Output the (x, y) coordinate of the center of the cell containing the given text.  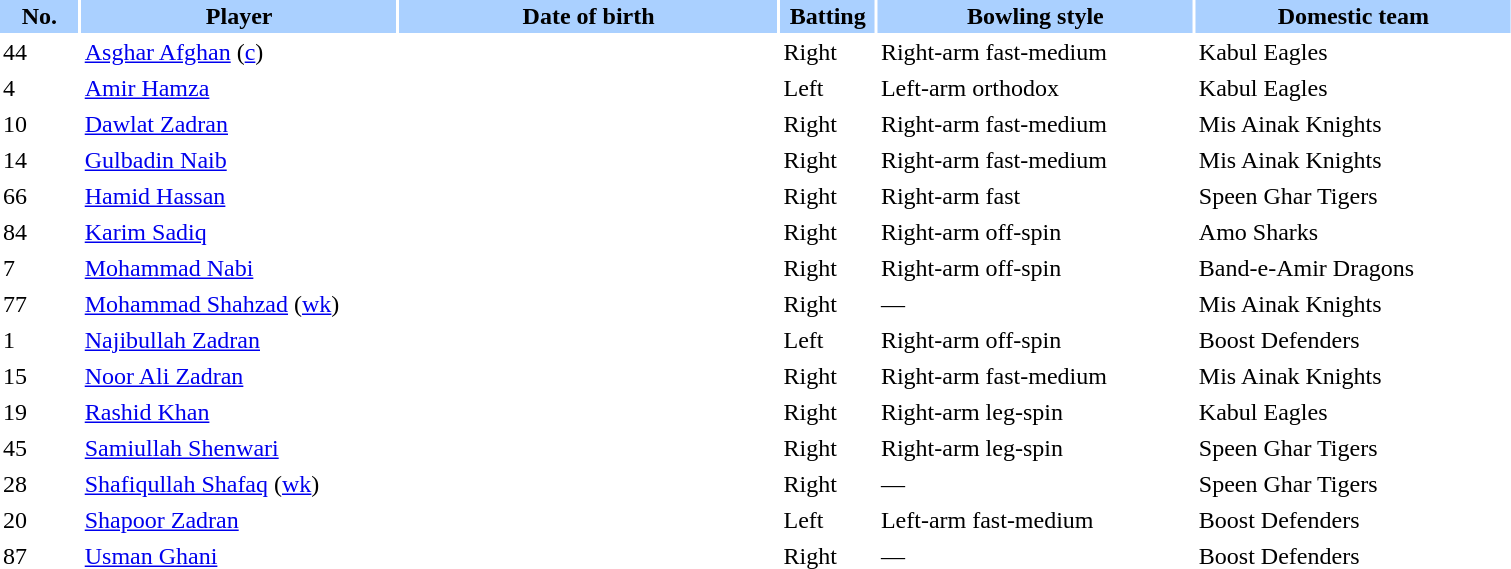
Domestic team (1354, 16)
Bowling style (1036, 16)
Hamid Hassan (240, 196)
14 (40, 160)
Shapoor Zadran (240, 520)
Samiullah Shenwari (240, 448)
Left-arm orthodox (1036, 88)
Asghar Afghan (c) (240, 52)
Right-arm fast (1036, 196)
19 (40, 412)
Rashid Khan (240, 412)
Noor Ali Zadran (240, 376)
84 (40, 232)
7 (40, 268)
10 (40, 124)
44 (40, 52)
Najibullah Zadran (240, 340)
1 (40, 340)
Date of birth (589, 16)
4 (40, 88)
Amir Hamza (240, 88)
Band-e-Amir Dragons (1354, 268)
77 (40, 304)
Batting (827, 16)
15 (40, 376)
Mohammad Nabi (240, 268)
20 (40, 520)
Shafiqullah Shafaq (wk) (240, 484)
No. (40, 16)
Dawlat Zadran (240, 124)
Player (240, 16)
45 (40, 448)
Karim Sadiq (240, 232)
Mohammad Shahzad (wk) (240, 304)
66 (40, 196)
Left-arm fast-medium (1036, 520)
Gulbadin Naib (240, 160)
Amo Sharks (1354, 232)
28 (40, 484)
